Identify which cell holds the provided text, then report its (X, Y) central coordinate. 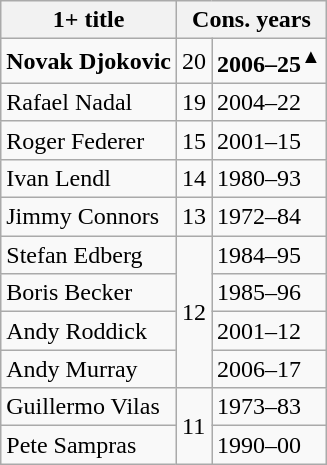
2004–22 (270, 102)
1980–93 (270, 178)
1990–00 (270, 445)
Novak Djokovic (89, 62)
13 (194, 217)
2001–12 (270, 331)
19 (194, 102)
Ivan Lendl (89, 178)
Pete Sampras (89, 445)
1973–83 (270, 407)
2006–17 (270, 369)
1+ title (89, 20)
1972–84 (270, 217)
1985–96 (270, 293)
14 (194, 178)
Jimmy Connors (89, 217)
2006–25▲ (270, 62)
11 (194, 426)
Guillermo Vilas (89, 407)
12 (194, 312)
Stefan Edberg (89, 255)
Andy Murray (89, 369)
Boris Becker (89, 293)
2001–15 (270, 140)
Roger Federer (89, 140)
Rafael Nadal (89, 102)
Andy Roddick (89, 331)
15 (194, 140)
20 (194, 62)
1984–95 (270, 255)
Cons. years (251, 20)
